Capture the cell that displays the provided text and extract its (x, y) central coordinate. 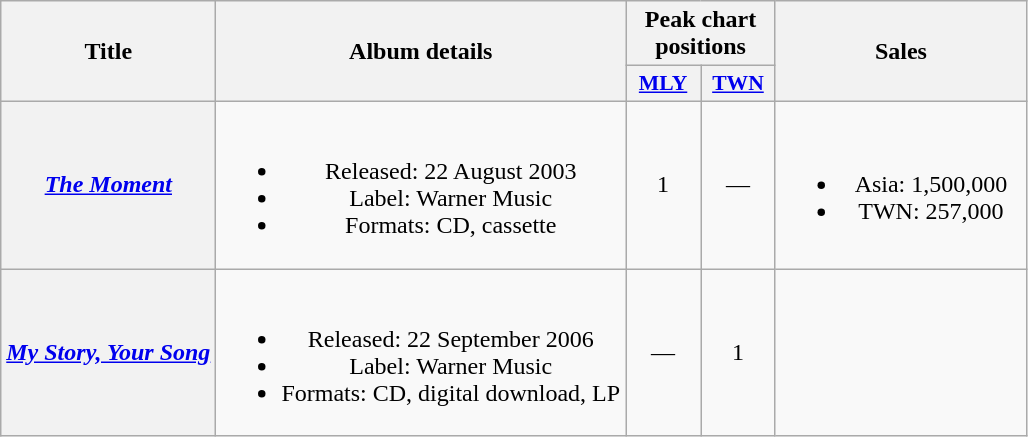
TWN (738, 84)
Sales (900, 52)
My Story, Your Song (108, 352)
Peak chart positions (701, 34)
MLY (664, 84)
Title (108, 52)
Released: 22 August 2003Label: Warner MusicFormats: CD, cassette (421, 184)
Album details (421, 52)
The Moment (108, 184)
Asia: 1,500,000TWN: 257,000 (900, 184)
Released: 22 September 2006Label: Warner MusicFormats: CD, digital download, LP (421, 352)
